Extract the (X, Y) coordinate from the center of the cell holding the provided text.  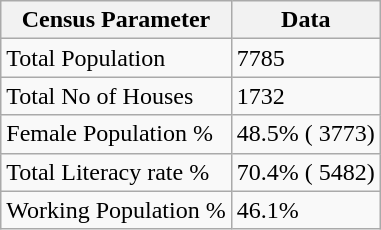
Working Population % (116, 210)
70.4% ( 5482) (306, 172)
Data (306, 20)
1732 (306, 96)
Total No of Houses (116, 96)
Female Population % (116, 134)
7785 (306, 58)
Total Population (116, 58)
48.5% ( 3773) (306, 134)
Census Parameter (116, 20)
46.1% (306, 210)
Total Literacy rate % (116, 172)
